For the text-containing cell, return its midpoint in [X, Y] coordinate format. 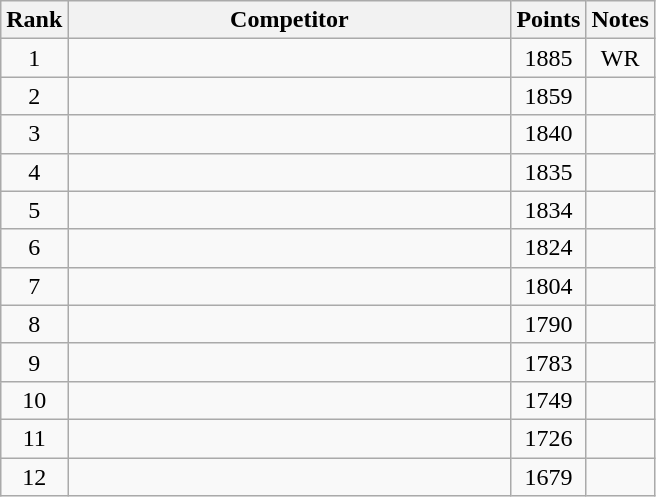
Competitor [290, 20]
7 [34, 286]
12 [34, 477]
1679 [548, 477]
2 [34, 96]
1859 [548, 96]
1834 [548, 210]
4 [34, 172]
1885 [548, 58]
6 [34, 248]
1749 [548, 400]
WR [620, 58]
1835 [548, 172]
1824 [548, 248]
5 [34, 210]
10 [34, 400]
1726 [548, 438]
3 [34, 134]
Points [548, 20]
9 [34, 362]
1790 [548, 324]
Notes [620, 20]
1840 [548, 134]
1783 [548, 362]
1 [34, 58]
Rank [34, 20]
1804 [548, 286]
8 [34, 324]
11 [34, 438]
